Pinpoint the cell where the given text exists, returning its [x, y] midpoint coordinate. 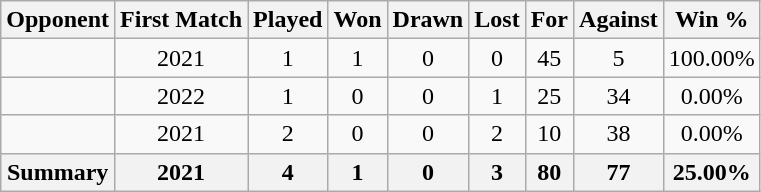
Against [619, 20]
Lost [497, 20]
25 [549, 96]
10 [549, 134]
Opponent [58, 20]
45 [549, 58]
38 [619, 134]
4 [288, 172]
Summary [58, 172]
77 [619, 172]
25.00% [712, 172]
34 [619, 96]
Played [288, 20]
80 [549, 172]
Drawn [428, 20]
First Match [182, 20]
Won [358, 20]
2022 [182, 96]
5 [619, 58]
3 [497, 172]
For [549, 20]
Win % [712, 20]
100.00% [712, 58]
